Capture the cell that displays the provided text and extract its (x, y) central coordinate. 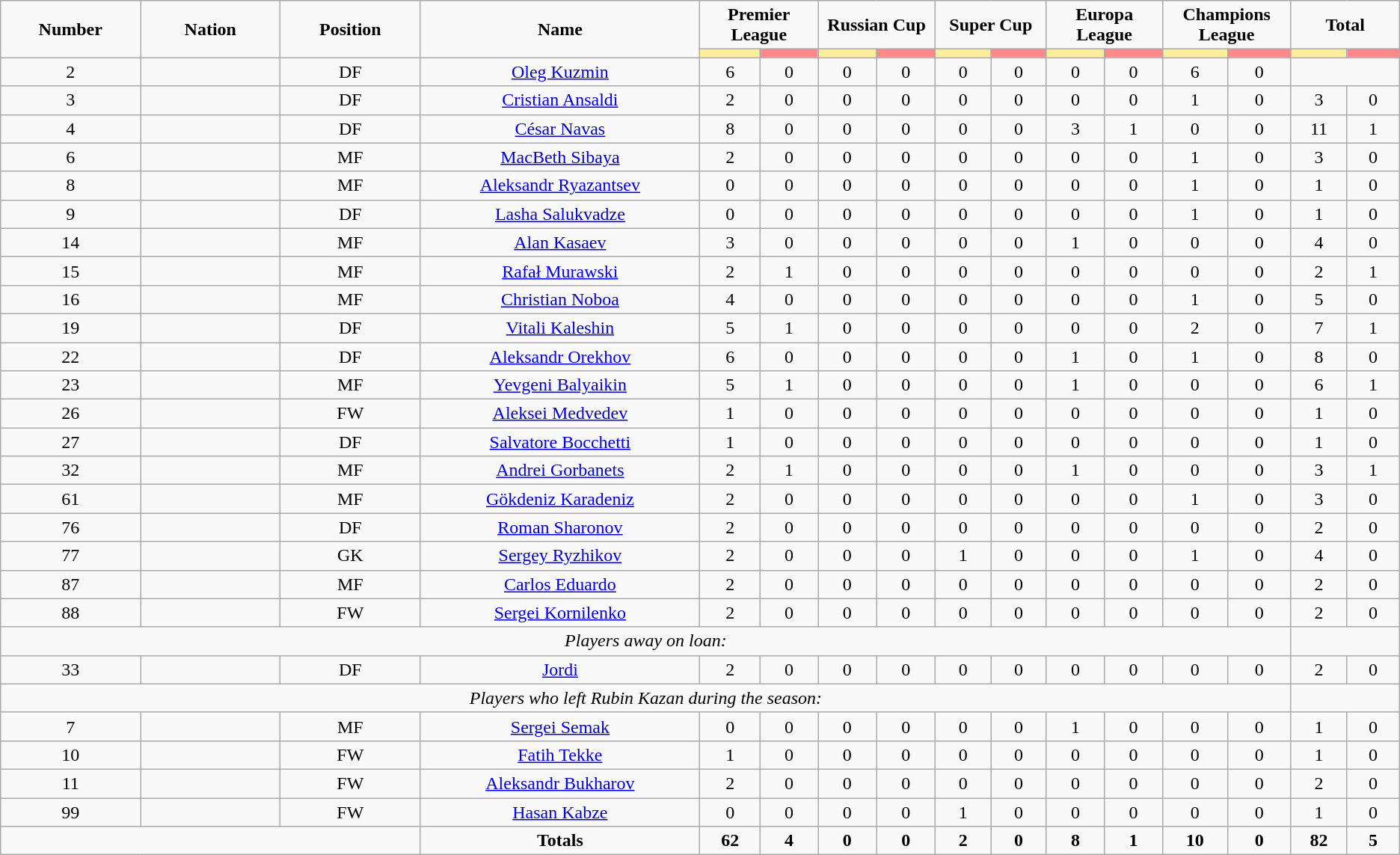
Nation (211, 29)
Cristian Ansaldi (560, 100)
99 (70, 812)
62 (730, 841)
Europa League (1104, 25)
Premier League (759, 25)
Sergei Semak (560, 726)
MacBeth Sibaya (560, 157)
Vitali Kaleshin (560, 328)
Super Cup (992, 25)
Fatih Tekke (560, 755)
27 (70, 442)
16 (70, 299)
Position (350, 29)
Lasha Salukvadze (560, 214)
23 (70, 385)
Andrei Gorbanets (560, 471)
Salvatore Bocchetti (560, 442)
Players who left Rubin Kazan during the season: (646, 698)
Rafał Murawski (560, 271)
9 (70, 214)
33 (70, 669)
Carlos Eduardo (560, 584)
15 (70, 271)
77 (70, 556)
Aleksandr Bukharov (560, 783)
Sergei Kornilenko (560, 613)
22 (70, 357)
87 (70, 584)
Yevgeni Balyaikin (560, 385)
Russian Cup (876, 25)
Alan Kasaev (560, 242)
Name (560, 29)
Aleksandr Ryazantsev (560, 186)
Aleksei Medvedev (560, 414)
19 (70, 328)
Total (1345, 25)
Champions League (1226, 25)
61 (70, 499)
Players away on loan: (646, 641)
Number (70, 29)
14 (70, 242)
Hasan Kabze (560, 812)
Gökdeniz Karadeniz (560, 499)
César Navas (560, 129)
82 (1319, 841)
Christian Noboa (560, 299)
GK (350, 556)
Sergey Ryzhikov (560, 556)
Aleksandr Orekhov (560, 357)
76 (70, 527)
32 (70, 471)
Totals (560, 841)
Jordi (560, 669)
26 (70, 414)
Oleg Kuzmin (560, 72)
88 (70, 613)
Roman Sharonov (560, 527)
